Detect which cell encompasses the target text, then output its (x, y) center coordinate. 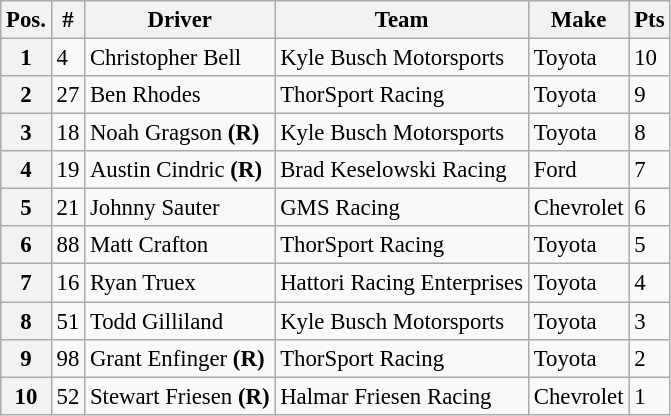
Noah Gragson (R) (180, 133)
Ben Rhodes (180, 95)
Halmar Friesen Racing (402, 396)
Hattori Racing Enterprises (402, 283)
Team (402, 20)
Ford (578, 170)
Driver (180, 20)
27 (68, 95)
Matt Crafton (180, 245)
Austin Cindric (R) (180, 170)
Pos. (26, 20)
18 (68, 133)
98 (68, 358)
GMS Racing (402, 208)
Christopher Bell (180, 58)
Pts (650, 20)
Johnny Sauter (180, 208)
52 (68, 396)
# (68, 20)
Ryan Truex (180, 283)
Make (578, 20)
51 (68, 321)
Stewart Friesen (R) (180, 396)
21 (68, 208)
Todd Gilliland (180, 321)
16 (68, 283)
Brad Keselowski Racing (402, 170)
Grant Enfinger (R) (180, 358)
88 (68, 245)
19 (68, 170)
